Identify which cell holds the provided text, then report its [X, Y] central coordinate. 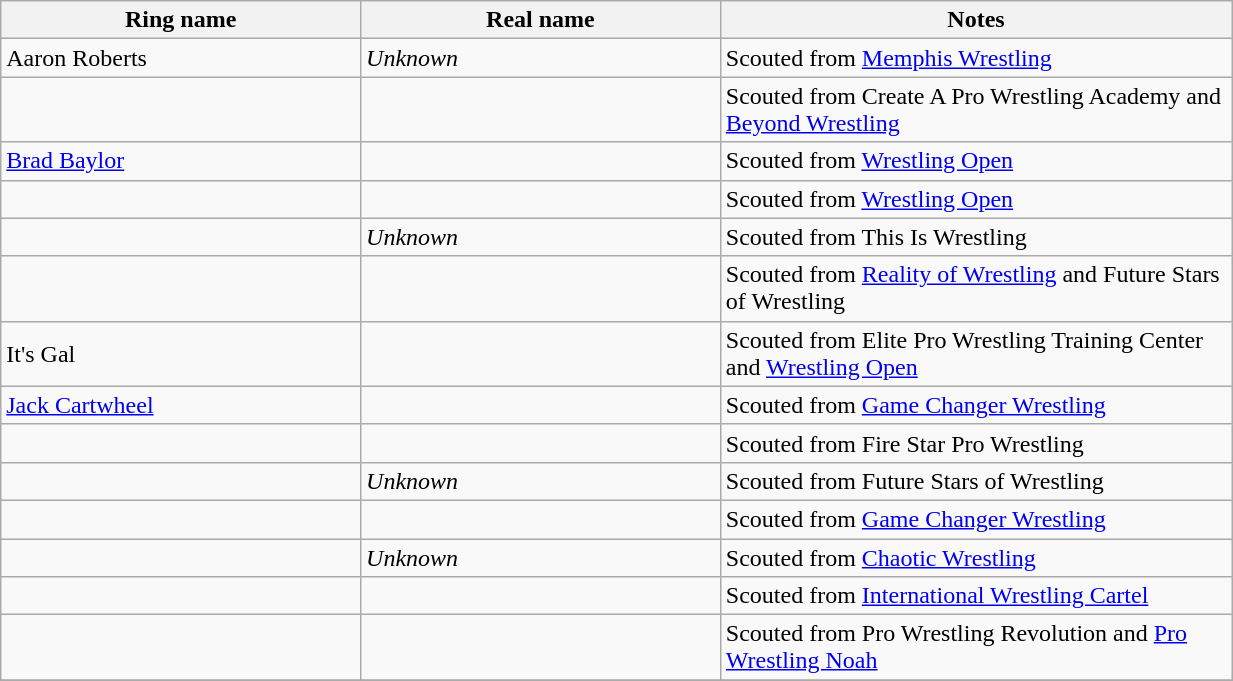
Notes [976, 20]
Scouted from Fire Star Pro Wrestling [976, 443]
It's Gal [181, 354]
Scouted from Chaotic Wrestling [976, 557]
Scouted from Pro Wrestling Revolution and Pro Wrestling Noah [976, 648]
Real name [541, 20]
Ring name [181, 20]
Scouted from Create A Pro Wrestling Academy and Beyond Wrestling [976, 110]
Scouted from Reality of Wrestling and Future Stars of Wrestling [976, 288]
Scouted from International Wrestling Cartel [976, 596]
Scouted from Future Stars of Wrestling [976, 481]
Brad Baylor [181, 161]
Scouted from Memphis Wrestling [976, 58]
Scouted from This Is Wrestling [976, 237]
Jack Cartwheel [181, 405]
Aaron Roberts [181, 58]
Scouted from Elite Pro Wrestling Training Center and Wrestling Open [976, 354]
